Pinpoint the cell where the given text exists, returning its (x, y) midpoint coordinate. 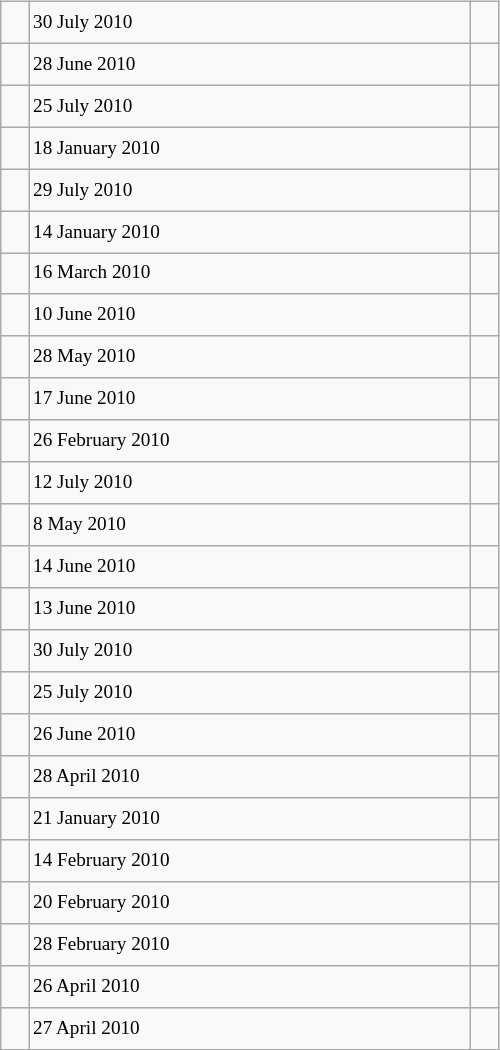
21 January 2010 (249, 819)
13 June 2010 (249, 609)
20 February 2010 (249, 902)
17 June 2010 (249, 399)
26 February 2010 (249, 441)
18 January 2010 (249, 148)
16 March 2010 (249, 274)
10 June 2010 (249, 315)
28 April 2010 (249, 777)
28 May 2010 (249, 357)
28 June 2010 (249, 64)
26 April 2010 (249, 986)
28 February 2010 (249, 944)
26 June 2010 (249, 735)
27 April 2010 (249, 1028)
14 January 2010 (249, 232)
29 July 2010 (249, 190)
14 June 2010 (249, 567)
14 February 2010 (249, 861)
12 July 2010 (249, 483)
8 May 2010 (249, 525)
